Find where the given text appears and provide that cell's center as [X, Y] coordinate. 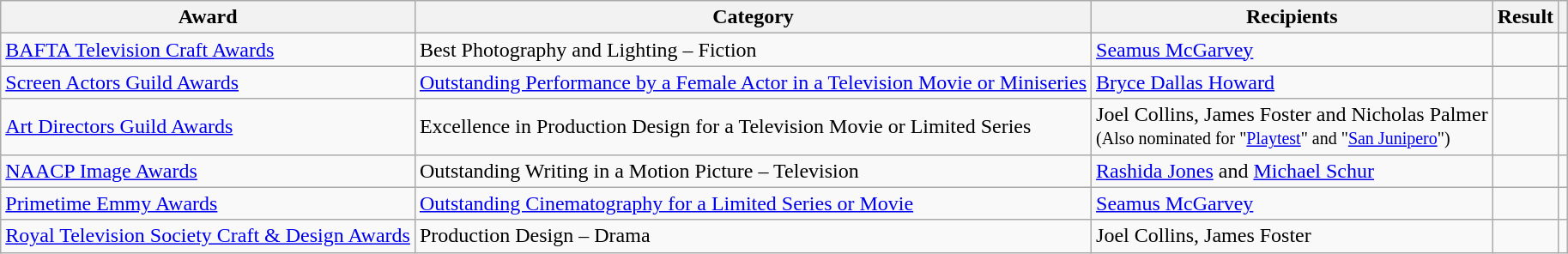
Joel Collins, James Foster and Nicholas Palmer (Also nominated for "Playtest" and "San Junipero") [1293, 127]
Primetime Emmy Awards [208, 203]
Art Directors Guild Awards [208, 127]
BAFTA Television Craft Awards [208, 50]
Joel Collins, James Foster [1293, 236]
Category [753, 17]
Recipients [1293, 17]
Outstanding Writing in a Motion Picture – Television [753, 171]
Rashida Jones and Michael Schur [1293, 171]
Result [1525, 17]
Best Photography and Lighting – Fiction [753, 50]
Production Design – Drama [753, 236]
Award [208, 17]
Royal Television Society Craft & Design Awards [208, 236]
Outstanding Performance by a Female Actor in a Television Movie or Miniseries [753, 82]
NAACP Image Awards [208, 171]
Screen Actors Guild Awards [208, 82]
Outstanding Cinematography for a Limited Series or Movie [753, 203]
Excellence in Production Design for a Television Movie or Limited Series [753, 127]
Bryce Dallas Howard [1293, 82]
